Output the [x, y] coordinate of the center of the cell containing the given text.  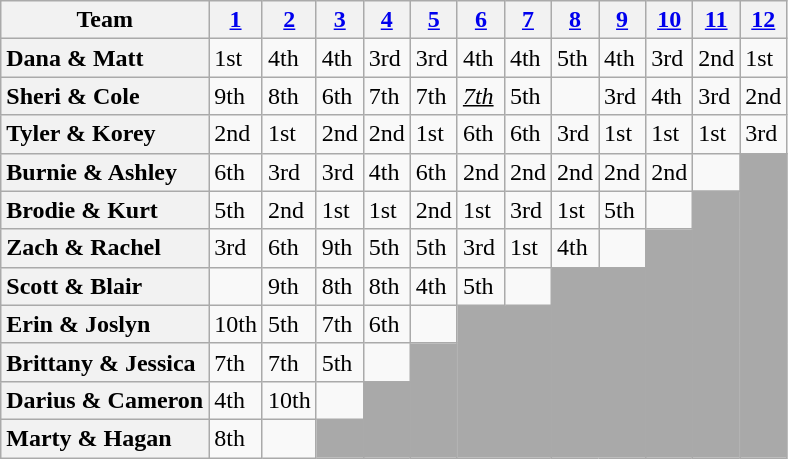
7 [528, 20]
Darius & Cameron [105, 400]
Brodie & Kurt [105, 210]
Marty & Hagan [105, 438]
9 [622, 20]
Sheri & Cole [105, 96]
3 [340, 20]
4 [386, 20]
Dana & Matt [105, 58]
6 [480, 20]
1 [236, 20]
Brittany & Jessica [105, 362]
Zach & Rachel [105, 248]
2 [289, 20]
12 [764, 20]
Tyler & Korey [105, 134]
Scott & Blair [105, 286]
11 [716, 20]
10 [670, 20]
Erin & Joslyn [105, 324]
8 [574, 20]
Team [105, 20]
Burnie & Ashley [105, 172]
5 [434, 20]
